Detect which cell encompasses the target text, then output its [X, Y] center coordinate. 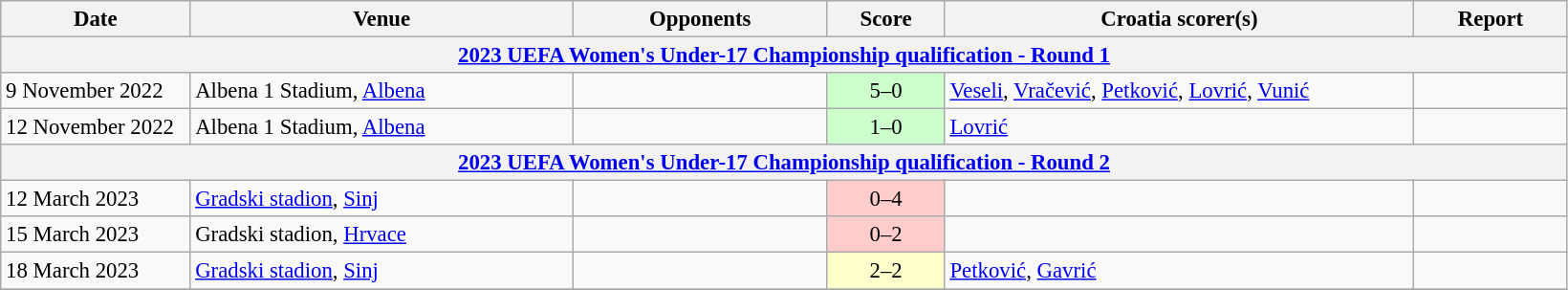
Croatia scorer(s) [1180, 19]
15 March 2023 [96, 234]
12 March 2023 [96, 199]
Report [1492, 19]
Score [885, 19]
2023 UEFA Women's Under-17 Championship qualification - Round 2 [784, 163]
5–0 [885, 91]
1–0 [885, 127]
2023 UEFA Women's Under-17 Championship qualification - Round 1 [784, 56]
18 March 2023 [96, 271]
9 November 2022 [96, 91]
Petković, Gavrić [1180, 271]
0–2 [885, 234]
Venue [382, 19]
Veseli, Vračević, Petković, Lovrić, Vunić [1180, 91]
Opponents [700, 19]
Lovrić [1180, 127]
12 November 2022 [96, 127]
Gradski stadion, Hrvace [382, 234]
2–2 [885, 271]
0–4 [885, 199]
Date [96, 19]
